Find where the given text appears and provide that cell's center as [x, y] coordinate. 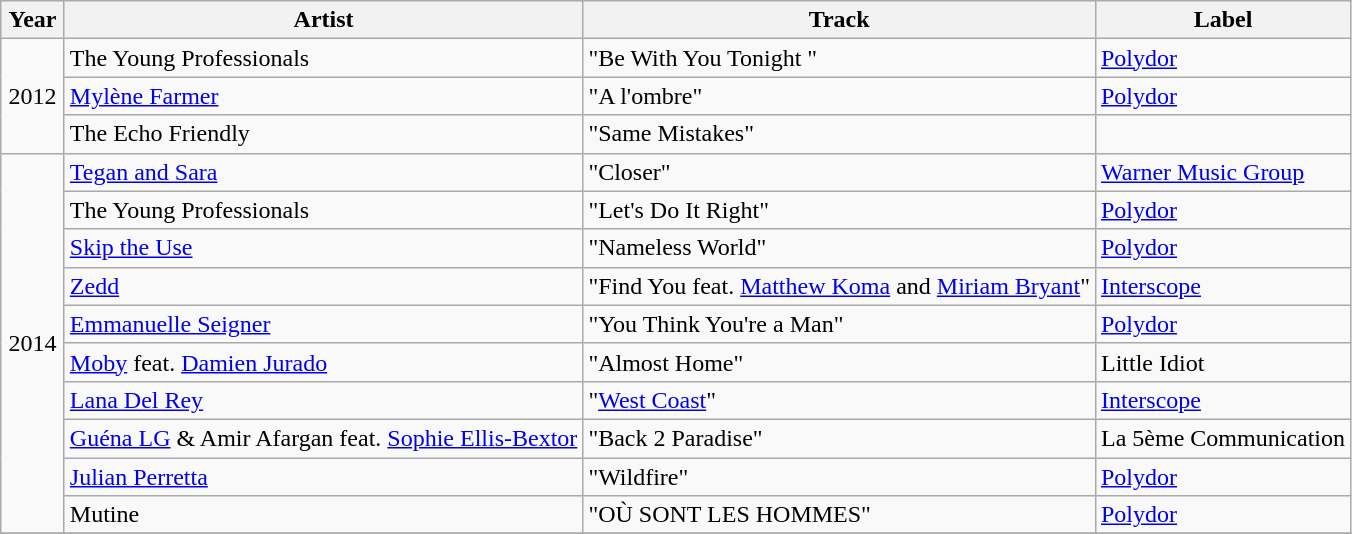
Emmanuelle Seigner [324, 324]
Mylène Farmer [324, 96]
"A l'ombre" [840, 96]
Mutine [324, 515]
"Nameless World" [840, 248]
"You Think You're a Man" [840, 324]
2014 [33, 344]
"Be With You Tonight " [840, 58]
Warner Music Group [1222, 172]
Julian Perretta [324, 477]
Skip the Use [324, 248]
Zedd [324, 286]
Guéna LG & Amir Afargan feat. Sophie Ellis-Bextor [324, 438]
Tegan and Sara [324, 172]
2012 [33, 96]
"OÙ SONT LES HOMMES" [840, 515]
Little Idiot [1222, 362]
Moby feat. Damien Jurado [324, 362]
"Wildfire" [840, 477]
Year [33, 20]
Artist [324, 20]
"Back 2 Paradise" [840, 438]
"West Coast" [840, 400]
"Find You feat. Matthew Koma and Miriam Bryant" [840, 286]
"Same Mistakes" [840, 134]
The Echo Friendly [324, 134]
"Almost Home" [840, 362]
Lana Del Rey [324, 400]
"Closer" [840, 172]
"Let's Do It Right" [840, 210]
Label [1222, 20]
La 5ème Communication [1222, 438]
Track [840, 20]
